From the cell containing the given text, extract its center point as [X, Y] coordinate. 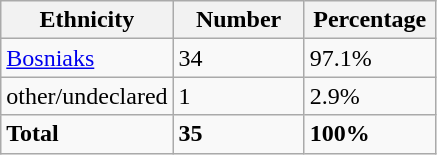
35 [238, 134]
34 [238, 58]
Bosniaks [87, 58]
100% [370, 134]
Percentage [370, 20]
97.1% [370, 58]
2.9% [370, 96]
Total [87, 134]
1 [238, 96]
other/undeclared [87, 96]
Number [238, 20]
Ethnicity [87, 20]
